Detect which cell encompasses the target text, then output its [x, y] center coordinate. 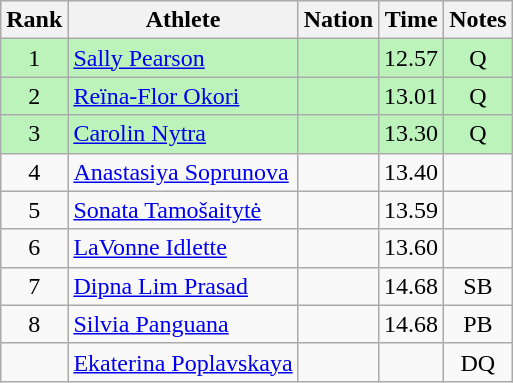
13.59 [412, 210]
1 [34, 58]
DQ [478, 362]
Anastasiya Soprunova [183, 172]
Ekaterina Poplavskaya [183, 362]
8 [34, 324]
PB [478, 324]
Rank [34, 20]
6 [34, 248]
13.60 [412, 248]
SB [478, 286]
Reïna-Flor Okori [183, 96]
13.01 [412, 96]
Sally Pearson [183, 58]
Athlete [183, 20]
4 [34, 172]
LaVonne Idlette [183, 248]
5 [34, 210]
3 [34, 134]
Silvia Panguana [183, 324]
Nation [338, 20]
2 [34, 96]
Notes [478, 20]
13.30 [412, 134]
Dipna Lim Prasad [183, 286]
12.57 [412, 58]
13.40 [412, 172]
Carolin Nytra [183, 134]
7 [34, 286]
Time [412, 20]
Sonata Tamošaitytė [183, 210]
